From the cell containing the given text, extract its center point as (X, Y) coordinate. 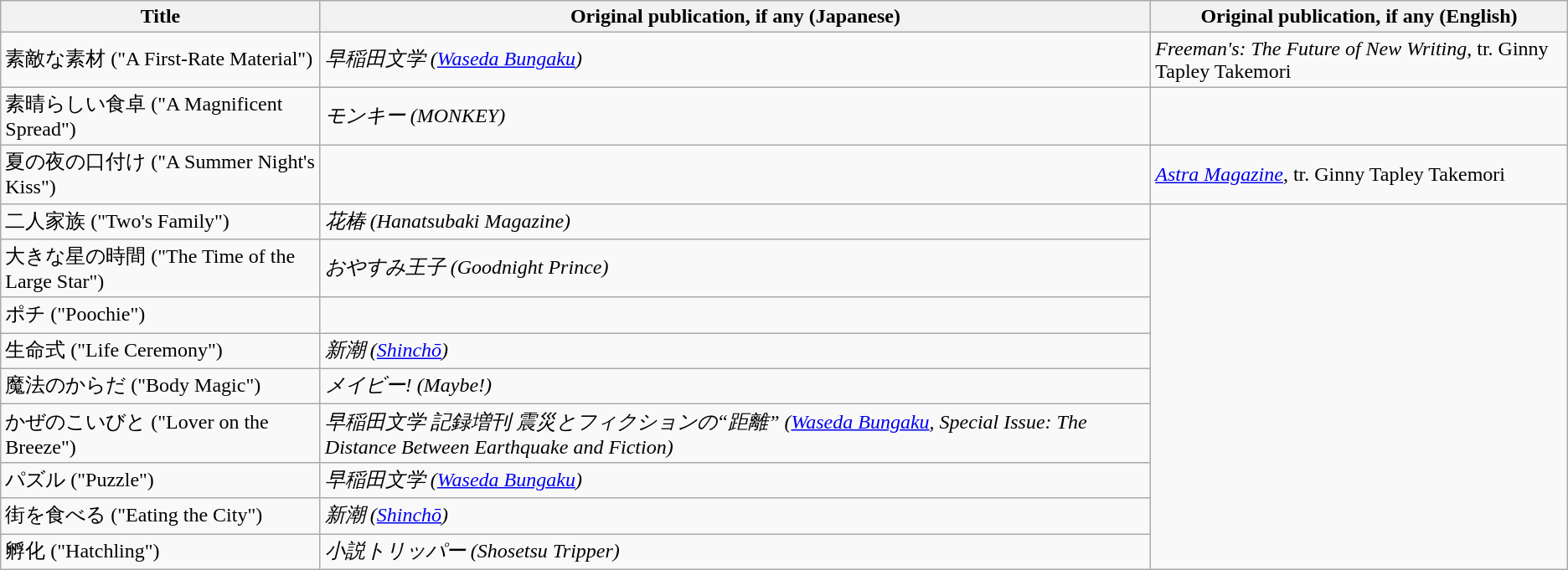
かぜのこいびと ("Lover on the Breeze") (161, 434)
素敵な素材 ("A First-Rate Material") (161, 60)
パズル ("Puzzle") (161, 480)
Title (161, 17)
夏の夜の口付け ("A Summer Night's Kiss") (161, 174)
街を食べる ("Eating the City") (161, 516)
メイビー! (Maybe!) (735, 387)
Astra Magazine, tr. Ginny Tapley Takemori (1359, 174)
花椿 (Hanatsubaki Magazine) (735, 221)
大きな星の時間 ("The Time of the Large Star") (161, 269)
Freeman's: The Future of New Writing, tr. Ginny Tapley Takemori (1359, 60)
ポチ ("Poochie") (161, 315)
おやすみ王子 (Goodnight Prince) (735, 269)
小説トリッパー (Shosetsu Tripper) (735, 552)
Original publication, if any (English) (1359, 17)
モンキー (MONKEY) (735, 116)
魔法のからだ ("Body Magic") (161, 387)
生命式 ("Life Ceremony") (161, 352)
早稲田文学 記録増刊 震災とフィクションの“距離” (Waseda Bungaku, Special Issue: The Distance Between Earthquake and Fiction) (735, 434)
二人家族 ("Two's Family") (161, 221)
孵化 ("Hatchling") (161, 552)
素晴らしい食卓 ("A Magnificent Spread") (161, 116)
Original publication, if any (Japanese) (735, 17)
